From the cell containing the given text, extract its center point as [X, Y] coordinate. 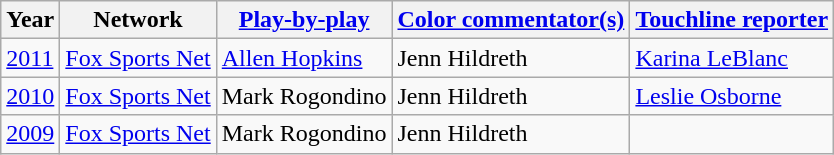
2010 [30, 96]
Year [30, 20]
2011 [30, 58]
Network [138, 20]
2009 [30, 134]
Karina LeBlanc [732, 58]
Play-by-play [304, 20]
Touchline reporter [732, 20]
Allen Hopkins [304, 58]
Color commentator(s) [511, 20]
Leslie Osborne [732, 96]
